Extract the (x, y) coordinate from the center of the cell holding the provided text.  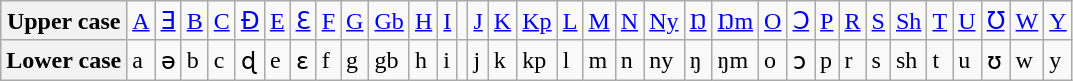
Sh (908, 21)
O (773, 21)
f (328, 60)
y (1058, 60)
J (478, 21)
ǝ (168, 60)
Ŋ (698, 21)
U (967, 21)
F (328, 21)
j (478, 60)
ɖ (250, 60)
Ʊ (996, 21)
m (599, 60)
I (448, 21)
A (141, 21)
a (141, 60)
ɔ (801, 60)
n (629, 60)
Ny (664, 21)
Upper case (64, 21)
N (629, 21)
t (940, 60)
P (827, 21)
p (827, 60)
b (194, 60)
kp (537, 60)
M (599, 21)
ŋm (736, 60)
L (570, 21)
Gb (389, 21)
i (448, 60)
s (878, 60)
G (355, 21)
Y (1058, 21)
W (1027, 21)
Ɛ (303, 21)
S (878, 21)
Ǝ (168, 21)
l (570, 60)
u (967, 60)
H (423, 21)
w (1027, 60)
e (277, 60)
k (502, 60)
ɛ (303, 60)
R (852, 21)
K (502, 21)
ʊ (996, 60)
Kp (537, 21)
Ɔ (801, 21)
Ɖ (250, 21)
h (423, 60)
r (852, 60)
B (194, 21)
sh (908, 60)
ŋ (698, 60)
Ŋm (736, 21)
T (940, 21)
C (222, 21)
Lower case (64, 60)
o (773, 60)
c (222, 60)
E (277, 21)
gb (389, 60)
ny (664, 60)
g (355, 60)
